From the cell containing the given text, extract its center point as (X, Y) coordinate. 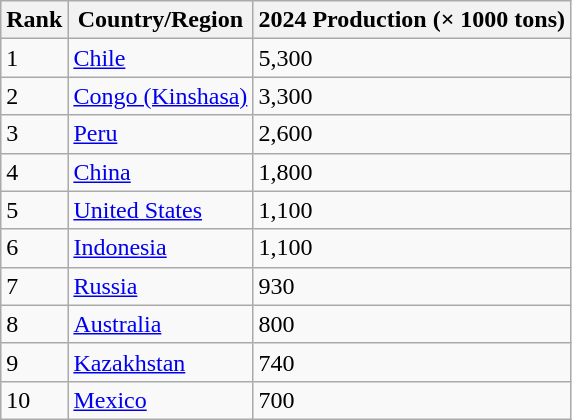
930 (412, 286)
2,600 (412, 134)
Peru (160, 134)
Chile (160, 58)
7 (34, 286)
5,300 (412, 58)
Kazakhstan (160, 362)
3 (34, 134)
Australia (160, 324)
3,300 (412, 96)
Rank (34, 20)
740 (412, 362)
700 (412, 400)
10 (34, 400)
Mexico (160, 400)
5 (34, 210)
6 (34, 248)
United States (160, 210)
9 (34, 362)
Congo (Kinshasa) (160, 96)
Indonesia (160, 248)
8 (34, 324)
4 (34, 172)
800 (412, 324)
2024 Production (× 1000 tons) (412, 20)
1 (34, 58)
2 (34, 96)
Russia (160, 286)
China (160, 172)
1,800 (412, 172)
Country/Region (160, 20)
